Return (X, Y) of the center of cell containing provided text 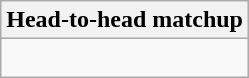
Head-to-head matchup (125, 20)
